For the text-containing cell, return its midpoint in (X, Y) coordinate format. 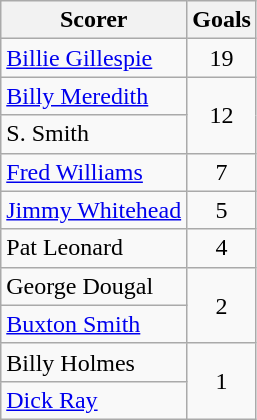
Pat Leonard (94, 248)
2 (222, 305)
4 (222, 248)
19 (222, 58)
Billie Gillespie (94, 58)
12 (222, 115)
Billy Holmes (94, 362)
Scorer (94, 20)
Dick Ray (94, 400)
S. Smith (94, 134)
5 (222, 210)
Goals (222, 20)
George Dougal (94, 286)
Fred Williams (94, 172)
Billy Meredith (94, 96)
1 (222, 381)
Buxton Smith (94, 324)
7 (222, 172)
Jimmy Whitehead (94, 210)
